Return [x, y] of the center of cell containing provided text 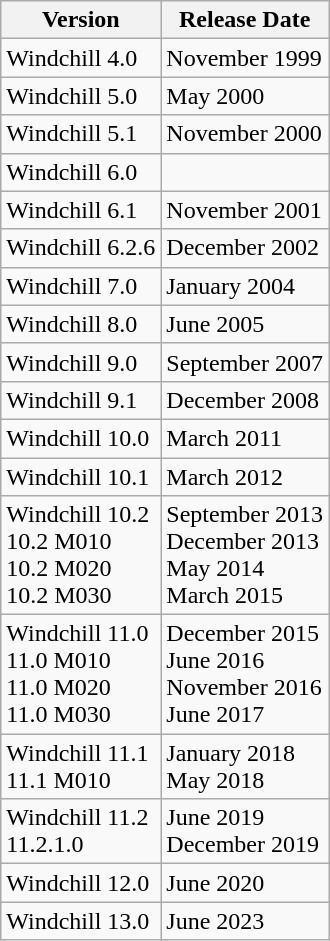
Windchill 6.2.6 [81, 248]
September 2013December 2013May 2014March 2015 [245, 556]
June 2020 [245, 883]
June 2019 December 2019 [245, 832]
November 1999 [245, 58]
January 2004 [245, 286]
January 2018May 2018 [245, 766]
December 2002 [245, 248]
December 2015June 2016November 2016June 2017 [245, 674]
Windchill 11.2 11.2.1.0 [81, 832]
Windchill 11.0 11.0 M010 11.0 M020 11.0 M030 [81, 674]
December 2008 [245, 400]
Windchill 4.0 [81, 58]
Windchill 10.1 [81, 477]
June 2023 [245, 921]
Release Date [245, 20]
November 2000 [245, 134]
November 2001 [245, 210]
Windchill 10.2 10.2 M010 10.2 M020 10.2 M030 [81, 556]
Windchill 13.0 [81, 921]
Windchill 6.1 [81, 210]
Windchill 10.0 [81, 438]
September 2007 [245, 362]
Version [81, 20]
March 2011 [245, 438]
Windchill 9.0 [81, 362]
Windchill 9.1 [81, 400]
March 2012 [245, 477]
Windchill 5.0 [81, 96]
Windchill 12.0 [81, 883]
May 2000 [245, 96]
June 2005 [245, 324]
Windchill 7.0 [81, 286]
Windchill 5.1 [81, 134]
Windchill 8.0 [81, 324]
Windchill 6.0 [81, 172]
Windchill 11.1 11.1 M010 [81, 766]
